Capture the cell that displays the provided text and extract its (X, Y) central coordinate. 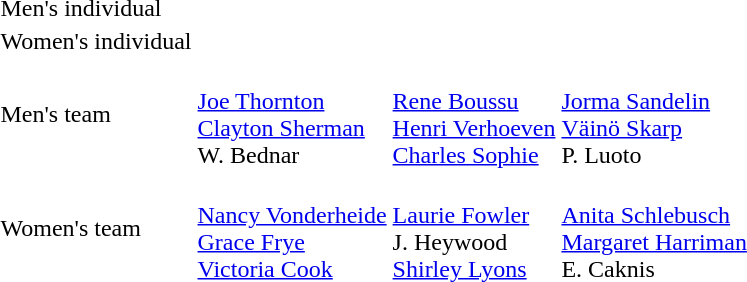
Joe Thornton Clayton Sherman W. Bednar (292, 114)
Rene Boussu Henri Verhoeven Charles Sophie (474, 114)
